Scan for the cell matching the given text and deliver its [X, Y] coordinate at center. 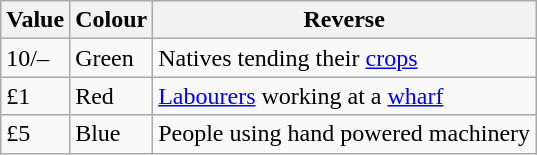
Reverse [344, 20]
Blue [112, 134]
£5 [36, 134]
People using hand powered machinery [344, 134]
Natives tending their crops [344, 58]
Green [112, 58]
£1 [36, 96]
10/– [36, 58]
Labourers working at a wharf [344, 96]
Value [36, 20]
Colour [112, 20]
Red [112, 96]
